Return [x, y] of the center of cell containing provided text 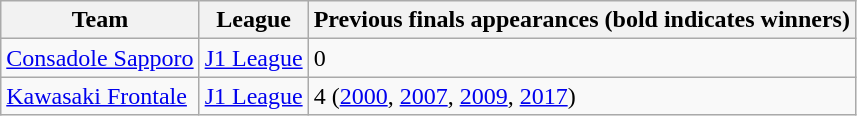
Consadole Sapporo [100, 58]
4 (2000, 2007, 2009, 2017) [582, 96]
Kawasaki Frontale [100, 96]
Previous finals appearances (bold indicates winners) [582, 20]
Team [100, 20]
League [254, 20]
0 [582, 58]
